Identify which cell holds the provided text, then report its (X, Y) central coordinate. 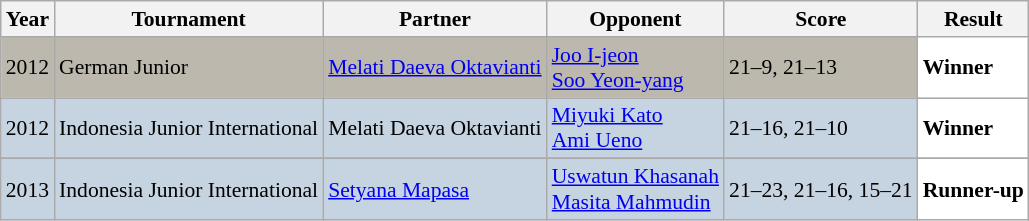
German Junior (188, 68)
Uswatun Khasanah Masita Mahmudin (636, 190)
Partner (435, 19)
Opponent (636, 19)
Runner-up (974, 190)
Result (974, 19)
Miyuki Kato Ami Ueno (636, 128)
Score (821, 19)
21–16, 21–10 (821, 128)
2013 (28, 190)
Tournament (188, 19)
Year (28, 19)
21–9, 21–13 (821, 68)
Joo I-jeon Soo Yeon-yang (636, 68)
Setyana Mapasa (435, 190)
21–23, 21–16, 15–21 (821, 190)
